Output the [X, Y] coordinate of the center of the cell containing the given text.  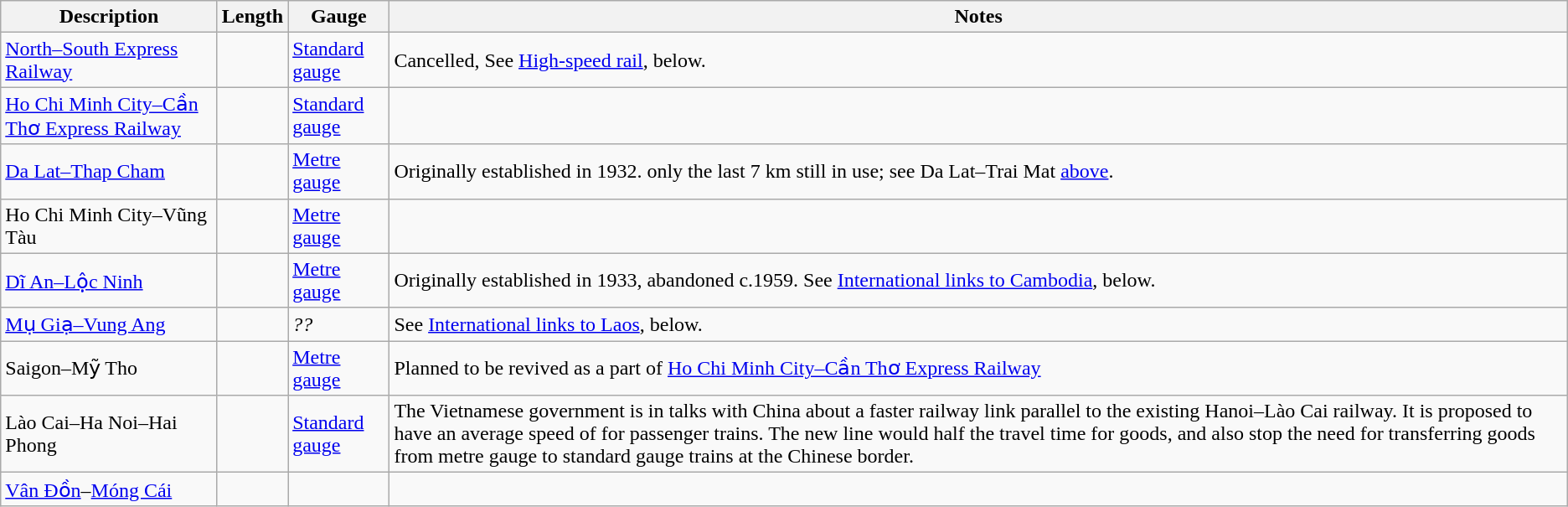
See International links to Laos, below. [978, 324]
Cancelled, See High-speed rail, below. [978, 60]
Notes [978, 17]
Dĩ An–Lộc Ninh [109, 280]
Originally established in 1933, abandoned c.1959. See International links to Cambodia, below. [978, 280]
Originally established in 1932. only the last 7 km still in use; see Da Lat–Trai Mat above. [978, 171]
Mụ Giạ–Vung Ang [109, 324]
Da Lat–Thap Cham [109, 171]
Gauge [338, 17]
Ho Chi Minh City–Cần Thơ Express Railway [109, 116]
Lào Cai–Ha Noi–Hai Phong [109, 434]
Saigon–Mỹ Tho [109, 369]
Ho Chi Minh City–Vũng Tàu [109, 226]
Planned to be revived as a part of Ho Chi Minh City–Cần Thơ Express Railway [978, 369]
?? [338, 324]
North–South Express Railway [109, 60]
Description [109, 17]
Vân Đồn–Móng Cái [109, 489]
Length [252, 17]
